Provide the [X, Y] coordinate of the cell's center where the given text is located.  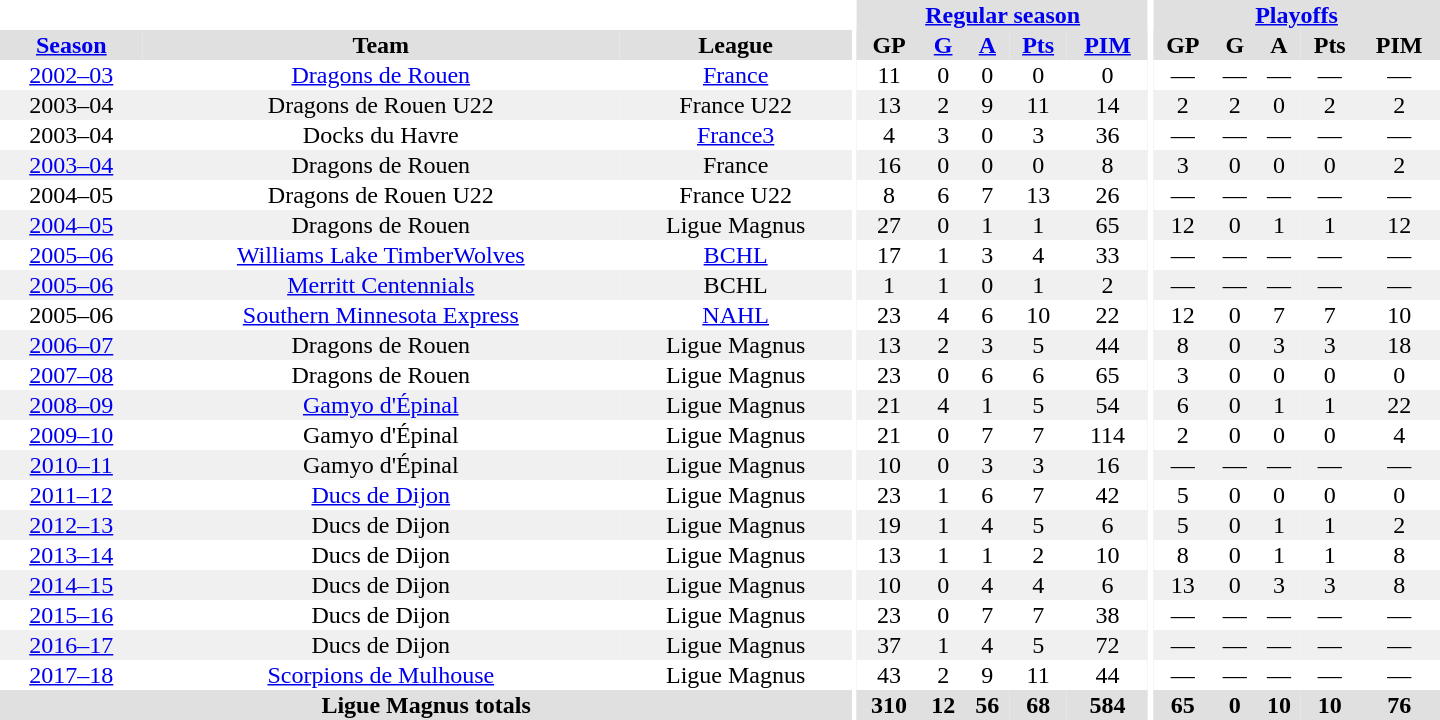
76 [1399, 705]
League [736, 45]
2007–08 [72, 375]
2002–03 [72, 75]
Williams Lake TimberWolves [381, 255]
Team [381, 45]
Season [72, 45]
310 [889, 705]
36 [1108, 135]
2011–12 [72, 495]
2006–07 [72, 345]
NAHL [736, 315]
2012–13 [72, 525]
Docks du Havre [381, 135]
Scorpions de Mulhouse [381, 675]
54 [1108, 405]
2016–17 [72, 645]
68 [1038, 705]
33 [1108, 255]
Playoffs [1296, 15]
2010–11 [72, 465]
Ligue Magnus totals [426, 705]
38 [1108, 615]
Regular season [1002, 15]
42 [1108, 495]
27 [889, 225]
2009–10 [72, 435]
114 [1108, 435]
43 [889, 675]
72 [1108, 645]
France3 [736, 135]
56 [987, 705]
Merritt Centennials [381, 285]
37 [889, 645]
17 [889, 255]
2014–15 [72, 585]
19 [889, 525]
Southern Minnesota Express [381, 315]
2008–09 [72, 405]
2013–14 [72, 555]
2017–18 [72, 675]
584 [1108, 705]
26 [1108, 195]
14 [1108, 105]
18 [1399, 345]
2015–16 [72, 615]
